Extract the (X, Y) coordinate from the center of the cell holding the provided text.  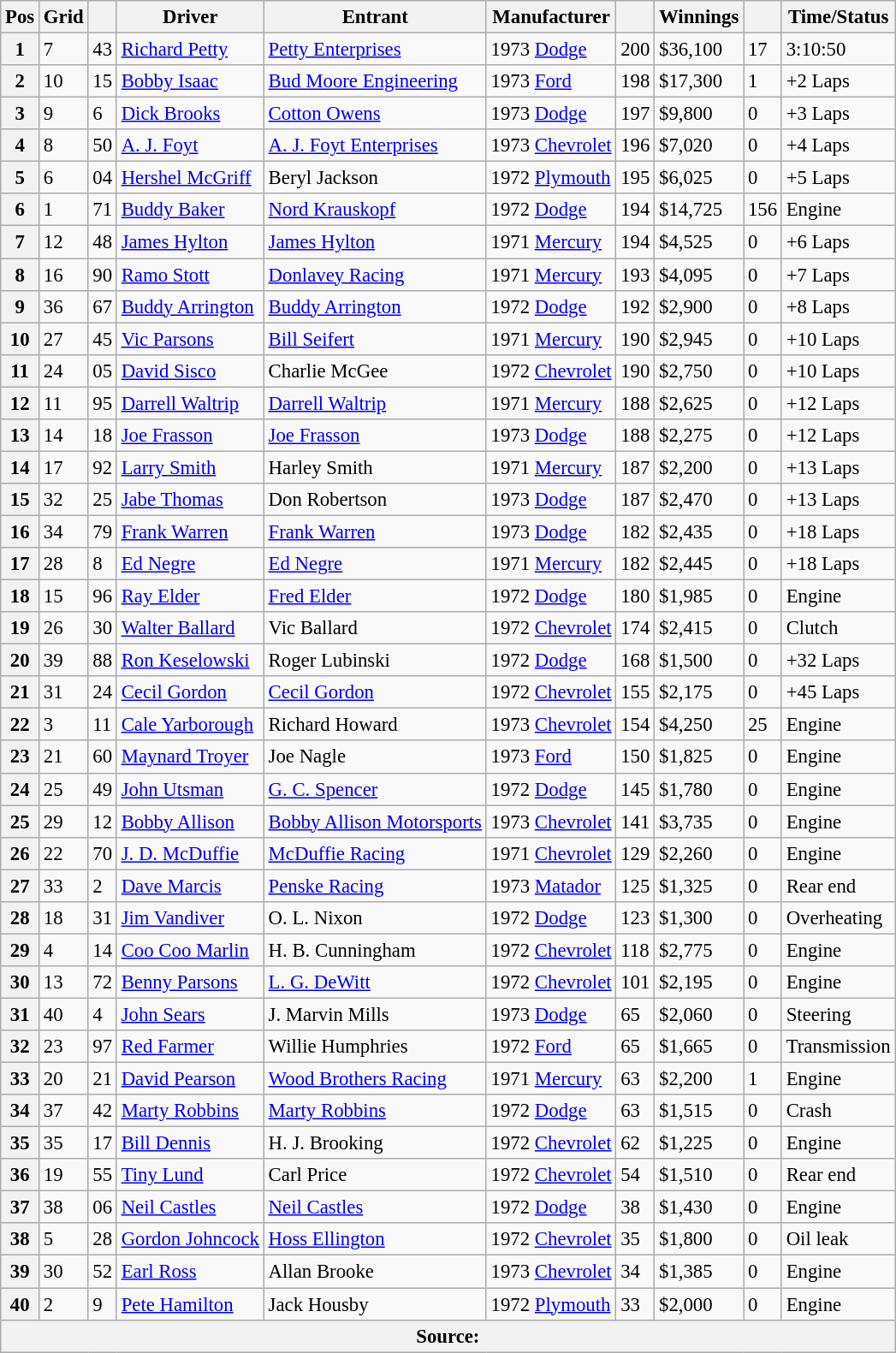
101 (635, 982)
+32 Laps (839, 661)
Charlie McGee (375, 371)
Jim Vandiver (190, 918)
Bobby Allison (190, 822)
$7,020 (699, 145)
45 (103, 339)
$4,250 (699, 725)
193 (635, 275)
Fred Elder (375, 596)
David Sisco (190, 371)
$14,725 (699, 210)
$2,000 (699, 1304)
$1,780 (699, 789)
$4,095 (699, 275)
Vic Ballard (375, 628)
52 (103, 1272)
Tiny Lund (190, 1175)
Ron Keselowski (190, 661)
Harley Smith (375, 467)
Source: (448, 1336)
Bill Seifert (375, 339)
62 (635, 1143)
Vic Parsons (190, 339)
Allan Brooke (375, 1272)
$1,325 (699, 886)
Maynard Troyer (190, 757)
G. C. Spencer (375, 789)
$1,825 (699, 757)
198 (635, 81)
95 (103, 403)
L. G. DeWitt (375, 982)
Ray Elder (190, 596)
+45 Laps (839, 692)
150 (635, 757)
$2,750 (699, 371)
$1,515 (699, 1111)
Oil leak (839, 1240)
$2,625 (699, 403)
$1,985 (699, 596)
$2,060 (699, 1014)
Richard Petty (190, 50)
118 (635, 950)
125 (635, 886)
Benny Parsons (190, 982)
155 (635, 692)
$2,415 (699, 628)
$2,470 (699, 500)
A. J. Foyt (190, 145)
Jack Housby (375, 1304)
Dick Brooks (190, 114)
Bud Moore Engineering (375, 81)
Nord Krauskopf (375, 210)
$2,445 (699, 564)
Bill Dennis (190, 1143)
Hershel McGriff (190, 178)
200 (635, 50)
Steering (839, 1014)
Walter Ballard (190, 628)
43 (103, 50)
Dave Marcis (190, 886)
O. L. Nixon (375, 918)
145 (635, 789)
67 (103, 306)
$2,775 (699, 950)
49 (103, 789)
Richard Howard (375, 725)
192 (635, 306)
+5 Laps (839, 178)
180 (635, 596)
$17,300 (699, 81)
Larry Smith (190, 467)
Entrant (375, 17)
John Sears (190, 1014)
06 (103, 1208)
195 (635, 178)
154 (635, 725)
Bobby Isaac (190, 81)
129 (635, 853)
$2,900 (699, 306)
Don Robertson (375, 500)
$2,275 (699, 436)
+8 Laps (839, 306)
96 (103, 596)
McDuffie Racing (375, 853)
54 (635, 1175)
196 (635, 145)
David Pearson (190, 1079)
$36,100 (699, 50)
42 (103, 1111)
+6 Laps (839, 242)
$2,945 (699, 339)
$2,435 (699, 531)
55 (103, 1175)
04 (103, 178)
123 (635, 918)
05 (103, 371)
50 (103, 145)
$1,665 (699, 1047)
Hoss Ellington (375, 1240)
J. D. McDuffie (190, 853)
$1,225 (699, 1143)
$2,195 (699, 982)
60 (103, 757)
$1,800 (699, 1240)
+7 Laps (839, 275)
197 (635, 114)
$6,025 (699, 178)
156 (763, 210)
H. J. Brooking (375, 1143)
$4,525 (699, 242)
Red Farmer (190, 1047)
174 (635, 628)
+2 Laps (839, 81)
$3,735 (699, 822)
Beryl Jackson (375, 178)
Ramo Stott (190, 275)
Jabe Thomas (190, 500)
Pos (21, 17)
+4 Laps (839, 145)
$1,385 (699, 1272)
Donlavey Racing (375, 275)
+3 Laps (839, 114)
Transmission (839, 1047)
$9,800 (699, 114)
Gordon Johncock (190, 1240)
John Utsman (190, 789)
$1,510 (699, 1175)
J. Marvin Mills (375, 1014)
Crash (839, 1111)
$1,500 (699, 661)
90 (103, 275)
Roger Lubinski (375, 661)
72 (103, 982)
3:10:50 (839, 50)
Wood Brothers Racing (375, 1079)
Penske Racing (375, 886)
Joe Nagle (375, 757)
Time/Status (839, 17)
70 (103, 853)
48 (103, 242)
Clutch (839, 628)
$2,175 (699, 692)
Overheating (839, 918)
79 (103, 531)
Manufacturer (551, 17)
Buddy Baker (190, 210)
A. J. Foyt Enterprises (375, 145)
Cotton Owens (375, 114)
Earl Ross (190, 1272)
Cale Yarborough (190, 725)
Coo Coo Marlin (190, 950)
H. B. Cunningham (375, 950)
141 (635, 822)
$1,430 (699, 1208)
1972 Ford (551, 1047)
1971 Chevrolet (551, 853)
$1,300 (699, 918)
Carl Price (375, 1175)
Bobby Allison Motorsports (375, 822)
Grid (63, 17)
97 (103, 1047)
88 (103, 661)
Willie Humphries (375, 1047)
Winnings (699, 17)
Petty Enterprises (375, 50)
168 (635, 661)
1973 Matador (551, 886)
$2,260 (699, 853)
71 (103, 210)
92 (103, 467)
Pete Hamilton (190, 1304)
Driver (190, 17)
